Pinpoint the cell where the given text exists, returning its [x, y] midpoint coordinate. 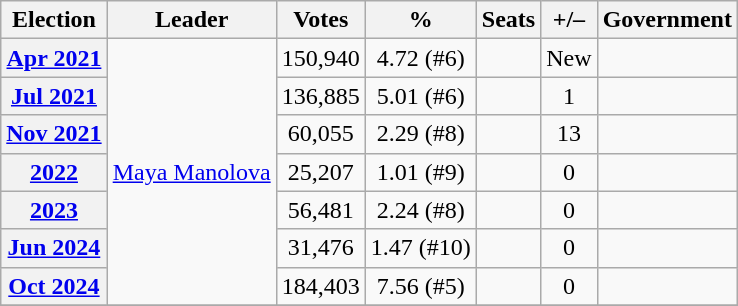
Seats [508, 20]
Jun 2024 [54, 248]
60,055 [320, 134]
31,476 [320, 248]
13 [569, 134]
Election [54, 20]
2.24 (#8) [420, 210]
7.56 (#5) [420, 286]
2023 [54, 210]
1 [569, 96]
Leader [192, 20]
Government [667, 20]
% [420, 20]
+/– [569, 20]
5.01 (#6) [420, 96]
136,885 [320, 96]
Apr 2021 [54, 58]
1.47 (#10) [420, 248]
56,481 [320, 210]
Votes [320, 20]
Jul 2021 [54, 96]
Maya Manolova [192, 172]
New [569, 58]
2022 [54, 172]
2.29 (#8) [420, 134]
4.72 (#6) [420, 58]
Oct 2024 [54, 286]
1.01 (#9) [420, 172]
184,403 [320, 286]
25,207 [320, 172]
150,940 [320, 58]
Nov 2021 [54, 134]
